Extract the (x, y) coordinate from the center of the cell holding the provided text.  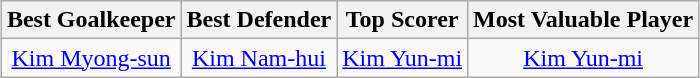
Most Valuable Player (584, 20)
Best Defender (259, 20)
Kim Nam-hui (259, 58)
Kim Myong-sun (91, 58)
Best Goalkeeper (91, 20)
Top Scorer (402, 20)
